Search for the cell housing the specified text and yield its (x, y) center coordinate. 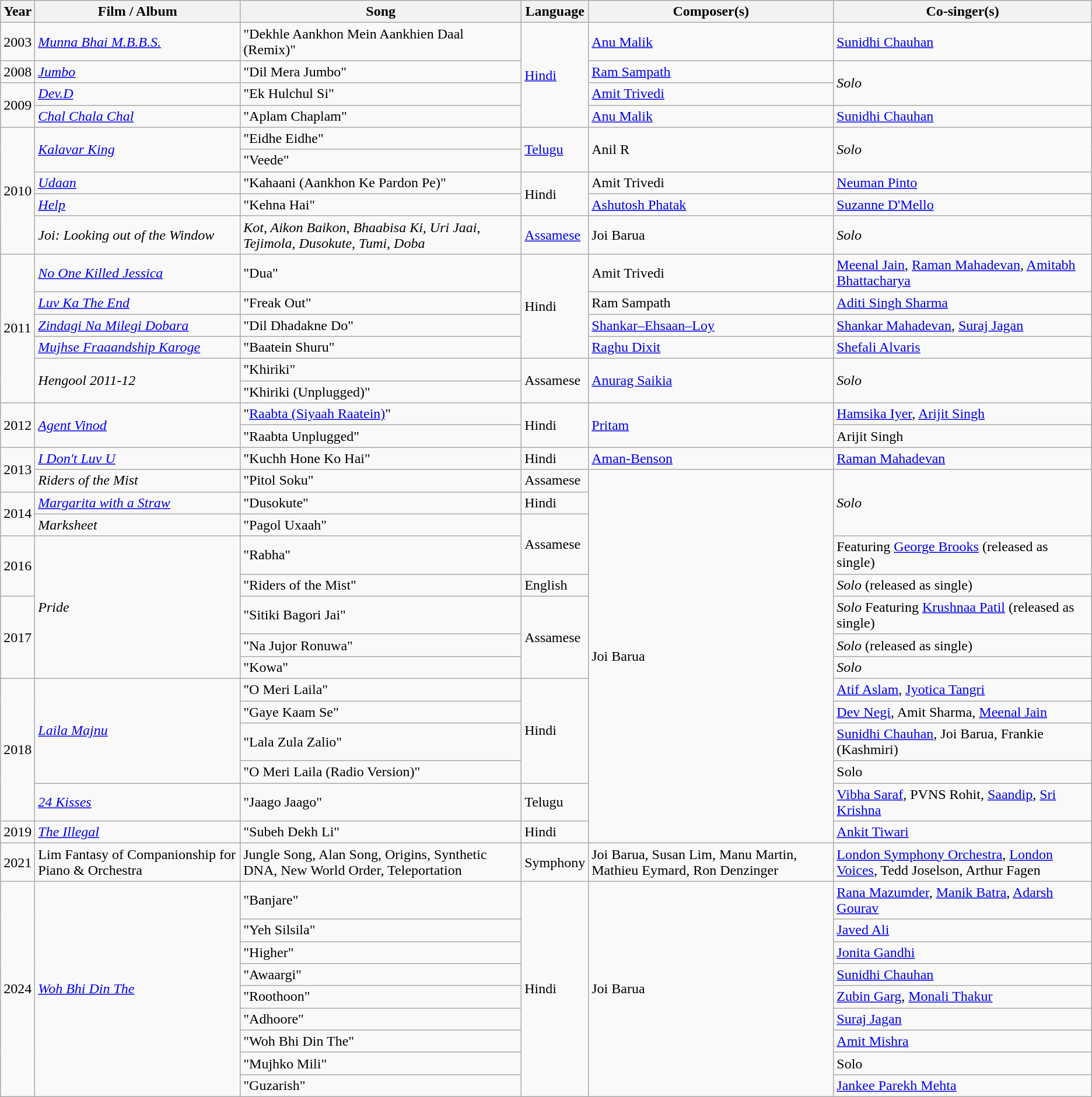
Dev.D (138, 94)
"Subeh Dekh Li" (381, 832)
Mujhse Fraaandship Karoge (138, 348)
Pritam (711, 425)
Shefali Alvaris (963, 348)
2011 (17, 328)
Anurag Saikia (711, 381)
Film / Album (138, 12)
"O Meri Laila (Radio Version)" (381, 772)
Kot, Aikon Baikon, Bhaabisa Ki, Uri Jaai, Tejimola, Dusokute, Tumi, Doba (381, 234)
Lim Fantasy of Companionship for Piano & Orchestra (138, 862)
"Kehna Hai" (381, 205)
London Symphony Orchestra, London Voices, Tedd Joselson, Arthur Fagen (963, 862)
2008 (17, 72)
Aman-Benson (711, 458)
"Pagol Uxaah" (381, 525)
"Higher" (381, 952)
"O Meri Laila" (381, 689)
Hengool 2011-12 (138, 381)
Co-singer(s) (963, 12)
"Freak Out" (381, 303)
No One Killed Jessica (138, 273)
"Baatein Shuru" (381, 348)
Song (381, 12)
Jankee Parekh Mehta (963, 1085)
2017 (17, 637)
Sunidhi Chauhan, Joi Barua, Frankie (Kashmiri) (963, 742)
"Banjare" (381, 900)
"Kahaani (Aankhon Ke Pardon Pe)" (381, 183)
"Veede" (381, 160)
"Sitiki Bagori Jai" (381, 615)
Woh Bhi Din The (138, 989)
"Roothoon" (381, 997)
Chal Chala Chal (138, 116)
I Don't Luv U (138, 458)
2021 (17, 862)
2010 (17, 190)
Hamsika Iyer, Arijit Singh (963, 414)
Raghu Dixit (711, 348)
"Dekhle Aankhon Mein Aankhien Daal (Remix)" (381, 42)
Year (17, 12)
"Jaago Jaago" (381, 802)
Anil R (711, 149)
"Adhoore" (381, 1019)
"Woh Bhi Din The" (381, 1041)
Riders of the Mist (138, 481)
2019 (17, 832)
Language (555, 12)
"Pitol Soku" (381, 481)
"Eidhe Eidhe" (381, 138)
Help (138, 205)
Symphony (555, 862)
"Yeh Silsila" (381, 930)
Ashutosh Phatak (711, 205)
2014 (17, 514)
Munna Bhai M.B.B.S. (138, 42)
"Riders of the Mist" (381, 585)
Neuman Pinto (963, 183)
"Khiriki" (381, 370)
2009 (17, 105)
Shankar Mahadevan, Suraj Jagan (963, 325)
"Mujhko Mili" (381, 1063)
"Dil Dhadakne Do" (381, 325)
Shankar–Ehsaan–Loy (711, 325)
Marksheet (138, 525)
Joi Barua, Susan Lim, Manu Martin, Mathieu Eymard, Ron Denzinger (711, 862)
Udaan (138, 183)
Pride (138, 607)
2003 (17, 42)
"Khiriki (Unplugged)" (381, 392)
2024 (17, 989)
Zubin Garg, Monali Thakur (963, 997)
Amit Mishra (963, 1041)
24 Kisses (138, 802)
Vibha Saraf, PVNS Rohit, Saandip, Sri Krishna (963, 802)
Meenal Jain, Raman Mahadevan, Amitabh Bhattacharya (963, 273)
"Gaye Kaam Se" (381, 712)
Raman Mahadevan (963, 458)
Suraj Jagan (963, 1019)
"Kuchh Hone Ko Hai" (381, 458)
Rana Mazumder, Manik Batra, Adarsh Gourav (963, 900)
"Dil Mera Jumbo" (381, 72)
Javed Ali (963, 930)
Jumbo (138, 72)
Jungle Song, Alan Song, Origins, Synthetic DNA, New World Order, Teleportation (381, 862)
2016 (17, 566)
Arijit Singh (963, 436)
"Ek Hulchul Si" (381, 94)
2013 (17, 469)
English (555, 585)
"Awaargi" (381, 975)
2012 (17, 425)
"Aplam Chaplam" (381, 116)
Dev Negi, Amit Sharma, Meenal Jain (963, 712)
"Lala Zula Zalio" (381, 742)
"Raabta (Siyaah Raatein)" (381, 414)
Agent Vinod (138, 425)
"Dusokute" (381, 503)
Zindagi Na Milegi Dobara (138, 325)
"Guzarish" (381, 1085)
Featuring George Brooks (released as single) (963, 555)
Margarita with a Straw (138, 503)
Laila Majnu (138, 730)
Ankit Tiwari (963, 832)
"Raabta Unplugged" (381, 436)
Kalavar King (138, 149)
Composer(s) (711, 12)
Aditi Singh Sharma (963, 303)
The Illegal (138, 832)
"Dua" (381, 273)
"Na Jujor Ronuwa" (381, 645)
Suzanne D'Mello (963, 205)
2018 (17, 749)
Jonita Gandhi (963, 952)
Luv Ka The End (138, 303)
"Kowa" (381, 667)
Joi: Looking out of the Window (138, 234)
Solo Featuring Krushnaa Patil (released as single) (963, 615)
Atif Aslam, Jyotica Tangri (963, 689)
"Rabha" (381, 555)
